From the cell containing the given text, extract its center point as (X, Y) coordinate. 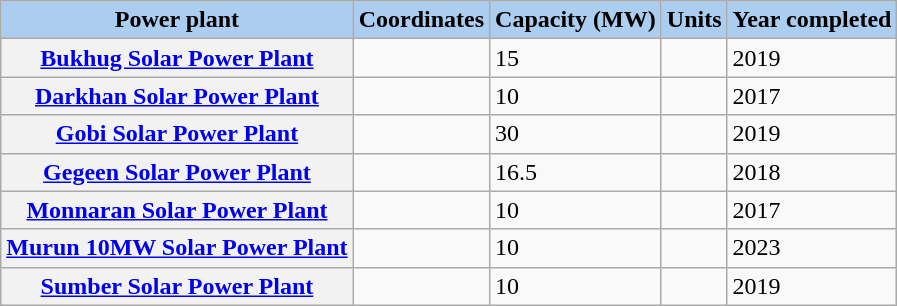
Darkhan Solar Power Plant (177, 96)
Murun 10MW Solar Power Plant (177, 248)
Monnaran Solar Power Plant (177, 210)
16.5 (576, 172)
Capacity (MW) (576, 20)
Gobi Solar Power Plant (177, 134)
Year completed (812, 20)
Gegeen Solar Power Plant (177, 172)
Sumber Solar Power Plant (177, 286)
15 (576, 58)
2018 (812, 172)
2023 (812, 248)
Coordinates (421, 20)
Bukhug Solar Power Plant (177, 58)
30 (576, 134)
Power plant (177, 20)
Units (694, 20)
